Return the [X, Y] coordinate for the center point of the cell that contains the specified text.  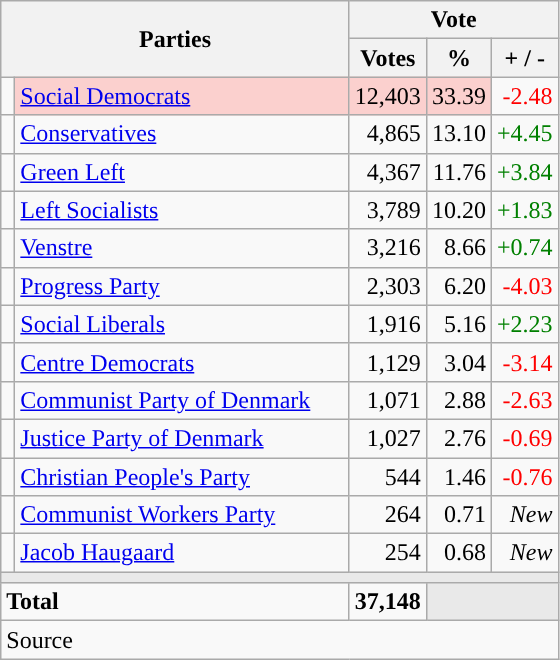
13.10 [458, 134]
-2.63 [524, 400]
+ / - [524, 58]
-0.69 [524, 438]
Social Liberals [182, 324]
0.68 [458, 553]
+1.83 [524, 210]
Centre Democrats [182, 362]
+0.74 [524, 248]
Vote [454, 20]
Left Socialists [182, 210]
Progress Party [182, 286]
Justice Party of Denmark [182, 438]
1.46 [458, 477]
% [458, 58]
3.04 [458, 362]
+3.84 [524, 172]
37,148 [388, 602]
Total [176, 602]
Communist Workers Party [182, 515]
2.88 [458, 400]
3,789 [388, 210]
Communist Party of Denmark [182, 400]
Source [280, 640]
2,303 [388, 286]
-0.76 [524, 477]
33.39 [458, 96]
2.76 [458, 438]
Social Democrats [182, 96]
-4.03 [524, 286]
Conservatives [182, 134]
+4.45 [524, 134]
Jacob Haugaard [182, 553]
4,865 [388, 134]
254 [388, 553]
+2.23 [524, 324]
Green Left [182, 172]
1,916 [388, 324]
1,027 [388, 438]
6.20 [458, 286]
11.76 [458, 172]
544 [388, 477]
1,129 [388, 362]
10.20 [458, 210]
0.71 [458, 515]
5.16 [458, 324]
-3.14 [524, 362]
12,403 [388, 96]
3,216 [388, 248]
Parties [176, 39]
Christian People's Party [182, 477]
4,367 [388, 172]
1,071 [388, 400]
Votes [388, 58]
8.66 [458, 248]
264 [388, 515]
-2.48 [524, 96]
Venstre [182, 248]
